Return [X, Y] of the center of cell containing provided text 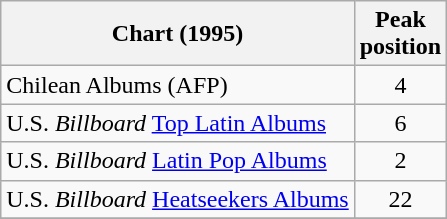
6 [400, 123]
U.S. Billboard Top Latin Albums [178, 123]
Chart (1995) [178, 34]
U.S. Billboard Latin Pop Albums [178, 161]
4 [400, 85]
Peakposition [400, 34]
Chilean Albums (AFP) [178, 85]
U.S. Billboard Heatseekers Albums [178, 199]
2 [400, 161]
22 [400, 199]
